Return (x, y) of the center of cell containing provided text 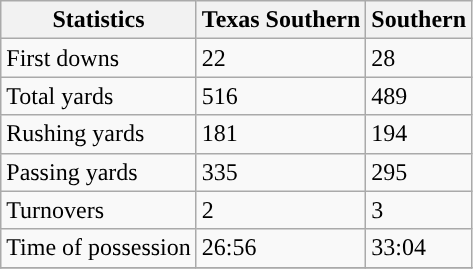
335 (281, 172)
Rushing yards (99, 134)
Turnovers (99, 210)
Total yards (99, 96)
Passing yards (99, 172)
2 (281, 210)
First downs (99, 58)
22 (281, 58)
33:04 (419, 248)
3 (419, 210)
489 (419, 96)
295 (419, 172)
Texas Southern (281, 20)
516 (281, 96)
Statistics (99, 20)
181 (281, 134)
Southern (419, 20)
194 (419, 134)
26:56 (281, 248)
Time of possession (99, 248)
28 (419, 58)
